Return (x, y) of the center of cell containing provided text 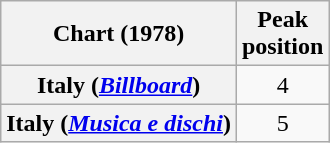
Peakposition (282, 34)
Chart (1978) (119, 34)
5 (282, 123)
Italy (Billboard) (119, 85)
Italy (Musica e dischi) (119, 123)
4 (282, 85)
